Search for the cell housing the specified text and yield its (X, Y) center coordinate. 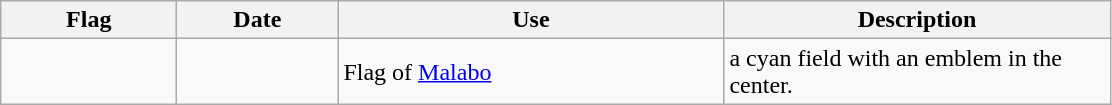
Date (258, 20)
Use (531, 20)
Flag (89, 20)
a cyan field with an emblem in the center. (917, 72)
Flag of Malabo (531, 72)
Description (917, 20)
